Capture the cell that displays the provided text and extract its [X, Y] central coordinate. 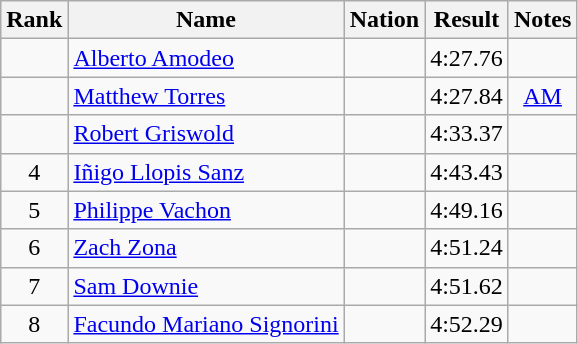
4 [34, 172]
Name [206, 20]
Sam Downie [206, 286]
Nation [384, 20]
Matthew Torres [206, 96]
6 [34, 248]
Iñigo Llopis Sanz [206, 172]
Robert Griswold [206, 134]
Zach Zona [206, 248]
5 [34, 210]
4:52.29 [467, 324]
4:33.37 [467, 134]
AM [542, 96]
4:51.62 [467, 286]
4:27.84 [467, 96]
4:51.24 [467, 248]
8 [34, 324]
4:43.43 [467, 172]
7 [34, 286]
Notes [542, 20]
Facundo Mariano Signorini [206, 324]
Result [467, 20]
Philippe Vachon [206, 210]
4:27.76 [467, 58]
4:49.16 [467, 210]
Rank [34, 20]
Alberto Amodeo [206, 58]
